Locate the cell with the specified text and output its [X, Y] center coordinate. 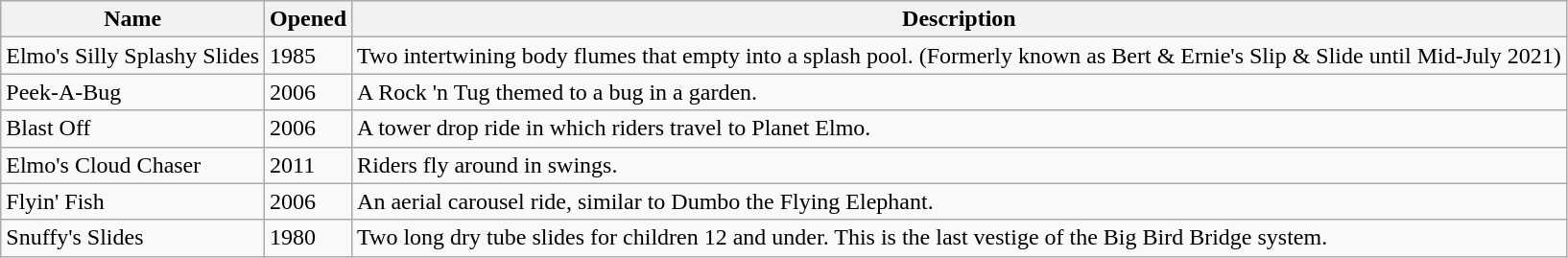
Two long dry tube slides for children 12 and under. This is the last vestige of the Big Bird Bridge system. [960, 238]
An aerial carousel ride, similar to Dumbo the Flying Elephant. [960, 201]
Flyin' Fish [132, 201]
A tower drop ride in which riders travel to Planet Elmo. [960, 129]
Elmo's Silly Splashy Slides [132, 56]
Peek-A-Bug [132, 92]
1985 [309, 56]
Snuffy's Slides [132, 238]
Elmo's Cloud Chaser [132, 165]
Name [132, 19]
Two intertwining body flumes that empty into a splash pool. (Formerly known as Bert & Ernie's Slip & Slide until Mid-July 2021) [960, 56]
1980 [309, 238]
2011 [309, 165]
Description [960, 19]
Opened [309, 19]
Blast Off [132, 129]
Riders fly around in swings. [960, 165]
A Rock 'n Tug themed to a bug in a garden. [960, 92]
